Return the (x, y) coordinate for the center point of the cell that contains the specified text.  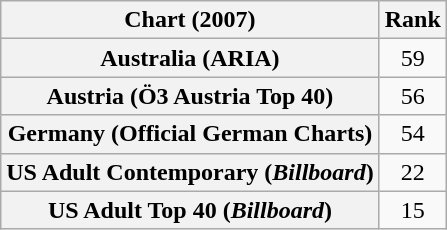
22 (412, 172)
US Adult Top 40 (Billboard) (190, 210)
US Adult Contemporary (Billboard) (190, 172)
Australia (ARIA) (190, 58)
Austria (Ö3 Austria Top 40) (190, 96)
15 (412, 210)
Rank (412, 20)
Germany (Official German Charts) (190, 134)
59 (412, 58)
54 (412, 134)
Chart (2007) (190, 20)
56 (412, 96)
